Determine the [x, y] coordinate at the center of the cell enclosing the given text.  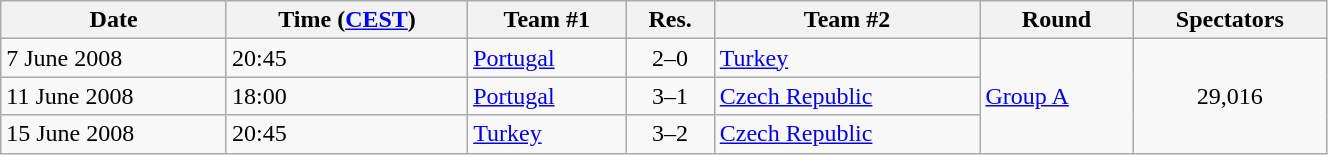
29,016 [1230, 96]
11 June 2008 [114, 96]
Team #2 [847, 20]
3–2 [670, 134]
Team #1 [547, 20]
7 June 2008 [114, 58]
15 June 2008 [114, 134]
Res. [670, 20]
Spectators [1230, 20]
Group A [1056, 96]
18:00 [346, 96]
3–1 [670, 96]
2–0 [670, 58]
Date [114, 20]
Time (CEST) [346, 20]
Round [1056, 20]
